Scan for the cell matching the given text and deliver its (X, Y) coordinate at center. 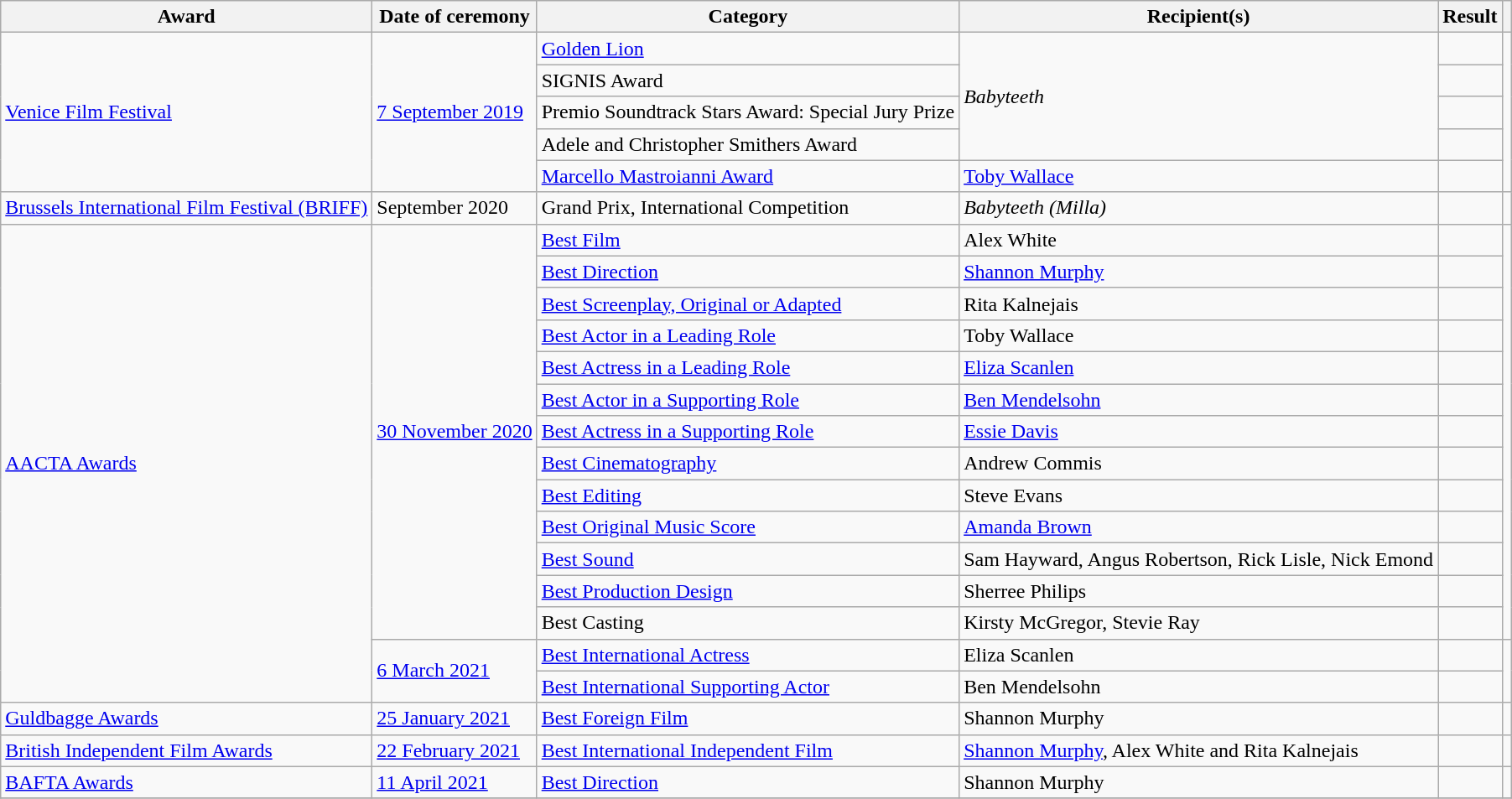
Amanda Brown (1199, 527)
Grand Prix, International Competition (748, 208)
AACTA Awards (186, 463)
Guldbagge Awards (186, 719)
6 March 2021 (455, 671)
Steve Evans (1199, 495)
Andrew Commis (1199, 464)
Recipient(s) (1199, 17)
Best International Actress (748, 655)
11 April 2021 (455, 782)
Sherree Philips (1199, 591)
Best International Independent Film (748, 750)
Best Casting (748, 623)
Best Editing (748, 495)
Venice Film Festival (186, 112)
22 February 2021 (455, 750)
Golden Lion (748, 49)
Premio Soundtrack Stars Award: Special Jury Prize (748, 112)
Kirsty McGregor, Stevie Ray (1199, 623)
SIGNIS Award (748, 80)
Best Original Music Score (748, 527)
Best Screenplay, Original or Adapted (748, 304)
Shannon Murphy, Alex White and Rita Kalnejais (1199, 750)
Best Cinematography (748, 464)
30 November 2020 (455, 431)
Best Foreign Film (748, 719)
Marcello Mastroianni Award (748, 176)
Date of ceremony (455, 17)
Brussels International Film Festival (BRIFF) (186, 208)
BAFTA Awards (186, 782)
Best Actress in a Leading Role (748, 367)
Best Film (748, 240)
25 January 2021 (455, 719)
Essie Davis (1199, 432)
Result (1470, 17)
September 2020 (455, 208)
Best Actor in a Leading Role (748, 335)
Adele and Christopher Smithers Award (748, 144)
Best Actor in a Supporting Role (748, 400)
Best Actress in a Supporting Role (748, 432)
Babyteeth (Milla) (1199, 208)
7 September 2019 (455, 112)
Category (748, 17)
Award (186, 17)
Best Production Design (748, 591)
Best International Supporting Actor (748, 687)
Babyteeth (1199, 96)
Rita Kalnejais (1199, 304)
British Independent Film Awards (186, 750)
Alex White (1199, 240)
Best Sound (748, 559)
Sam Hayward, Angus Robertson, Rick Lisle, Nick Emond (1199, 559)
